Find where the given text appears and provide that cell's center as [X, Y] coordinate. 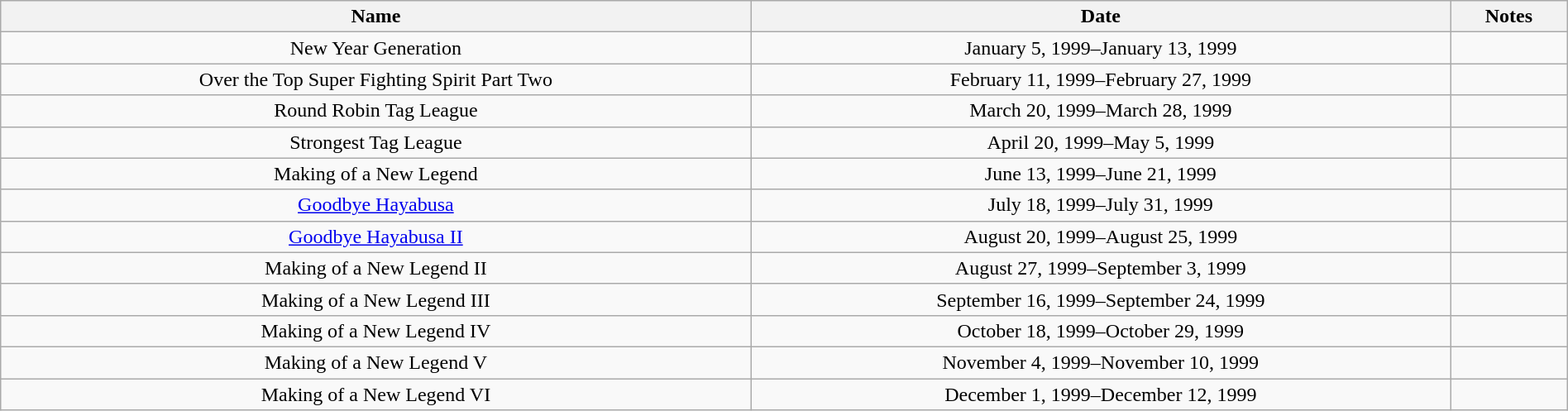
August 20, 1999–August 25, 1999 [1101, 237]
Making of a New Legend III [375, 299]
April 20, 1999–May 5, 1999 [1101, 142]
New Year Generation [375, 48]
October 18, 1999–October 29, 1999 [1101, 331]
November 4, 1999–November 10, 1999 [1101, 362]
Date [1101, 17]
Goodbye Hayabusa [375, 205]
June 13, 1999–June 21, 1999 [1101, 174]
Making of a New Legend IV [375, 331]
February 11, 1999–February 27, 1999 [1101, 79]
Making of a New Legend VI [375, 394]
Making of a New Legend V [375, 362]
March 20, 1999–March 28, 1999 [1101, 111]
Over the Top Super Fighting Spirit Part Two [375, 79]
Notes [1509, 17]
August 27, 1999–September 3, 1999 [1101, 268]
Name [375, 17]
Round Robin Tag League [375, 111]
Making of a New Legend [375, 174]
Strongest Tag League [375, 142]
January 5, 1999–January 13, 1999 [1101, 48]
Making of a New Legend II [375, 268]
Goodbye Hayabusa II [375, 237]
December 1, 1999–December 12, 1999 [1101, 394]
July 18, 1999–July 31, 1999 [1101, 205]
September 16, 1999–September 24, 1999 [1101, 299]
